Pinpoint the cell where the given text exists, returning its (x, y) midpoint coordinate. 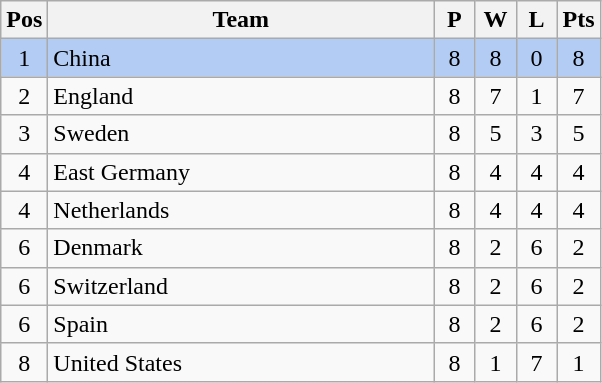
Sweden (241, 134)
Spain (241, 324)
W (496, 20)
United States (241, 362)
Switzerland (241, 286)
Pts (578, 20)
East Germany (241, 172)
Pos (24, 20)
Netherlands (241, 210)
P (454, 20)
England (241, 96)
China (241, 58)
Denmark (241, 248)
0 (536, 58)
Team (241, 20)
L (536, 20)
